Output the (X, Y) coordinate of the center of the cell containing the given text.  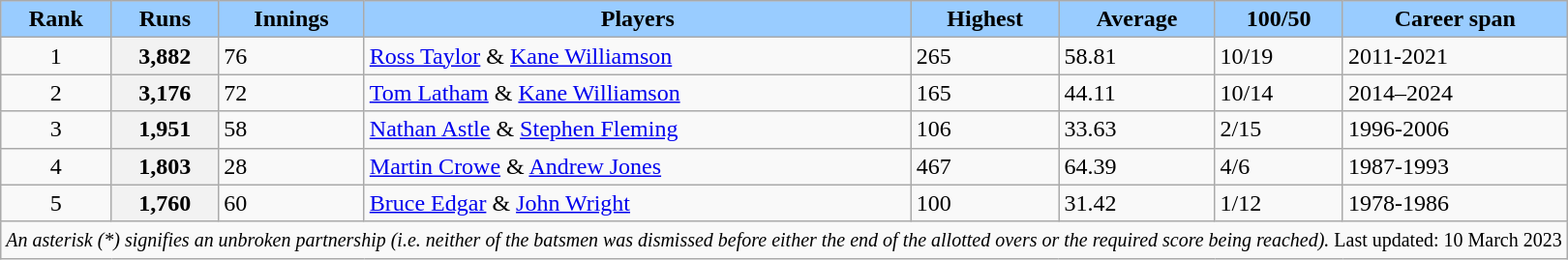
Average (1136, 19)
1/12 (1279, 203)
100 (985, 203)
2011-2021 (1455, 56)
100/50 (1279, 19)
165 (985, 93)
106 (985, 130)
Martin Crowe & Andrew Jones (637, 166)
5 (56, 203)
Rank (56, 19)
1996-2006 (1455, 130)
467 (985, 166)
44.11 (1136, 93)
Career span (1455, 19)
3,882 (165, 56)
1 (56, 56)
10/19 (1279, 56)
31.42 (1136, 203)
2/15 (1279, 130)
Ross Taylor & Kane Williamson (637, 56)
Players (637, 19)
Nathan Astle & Stephen Fleming (637, 130)
Highest (985, 19)
3 (56, 130)
265 (985, 56)
60 (292, 203)
2 (56, 93)
1,760 (165, 203)
1987-1993 (1455, 166)
10/14 (1279, 93)
1978-1986 (1455, 203)
Bruce Edgar & John Wright (637, 203)
4/6 (1279, 166)
64.39 (1136, 166)
1,951 (165, 130)
72 (292, 93)
58.81 (1136, 56)
Runs (165, 19)
2014–2024 (1455, 93)
76 (292, 56)
33.63 (1136, 130)
Tom Latham & Kane Williamson (637, 93)
3,176 (165, 93)
4 (56, 166)
1,803 (165, 166)
58 (292, 130)
28 (292, 166)
Innings (292, 19)
